Determine the [x, y] coordinate at the center of the cell enclosing the given text.  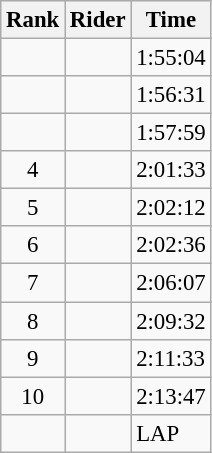
1:56:31 [171, 95]
5 [33, 208]
8 [33, 321]
2:09:32 [171, 321]
Time [171, 20]
2:11:33 [171, 358]
Rank [33, 20]
6 [33, 245]
2:06:07 [171, 283]
7 [33, 283]
1:55:04 [171, 58]
4 [33, 170]
2:02:12 [171, 208]
2:13:47 [171, 396]
LAP [171, 433]
Rider [98, 20]
1:57:59 [171, 133]
9 [33, 358]
2:02:36 [171, 245]
2:01:33 [171, 170]
10 [33, 396]
